Identify which cell holds the provided text, then report its (x, y) central coordinate. 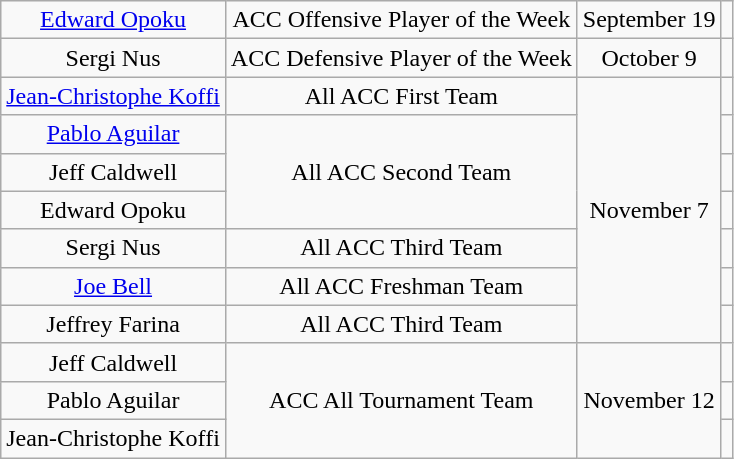
ACC All Tournament Team (401, 400)
October 9 (649, 58)
All ACC First Team (401, 96)
All ACC Second Team (401, 172)
November 7 (649, 210)
Joe Bell (114, 286)
All ACC Freshman Team (401, 286)
ACC Defensive Player of the Week (401, 58)
November 12 (649, 400)
September 19 (649, 20)
Jeffrey Farina (114, 324)
ACC Offensive Player of the Week (401, 20)
